Identify which cell holds the provided text, then report its (X, Y) central coordinate. 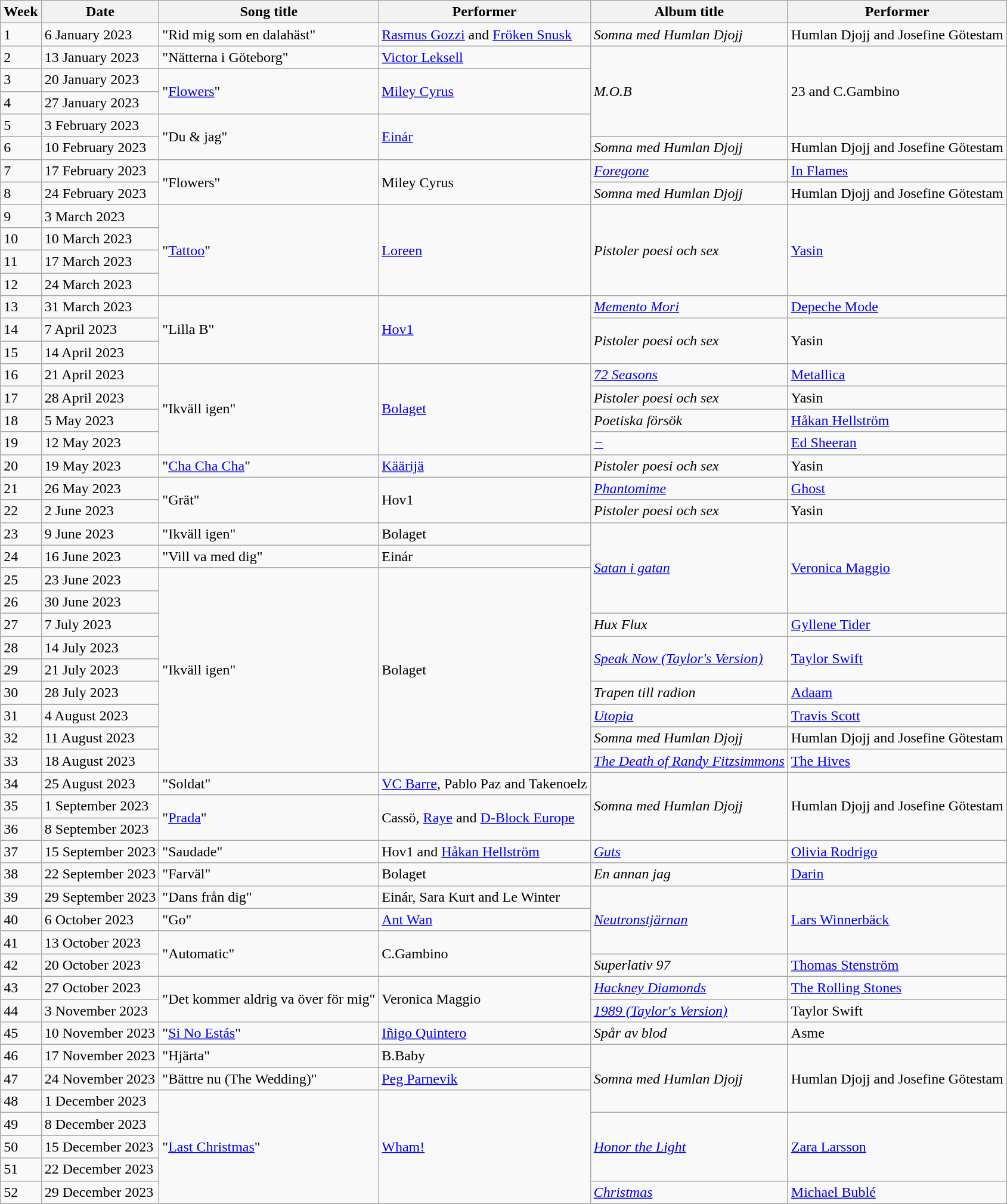
21 April 2023 (100, 375)
44 (21, 1011)
3 (21, 80)
"Du & jag" (269, 137)
Darin (897, 874)
10 November 2023 (100, 1033)
"Farväl" (269, 874)
22 December 2023 (100, 1169)
"Dans från dig" (269, 897)
15 December 2023 (100, 1147)
Christmas (689, 1192)
20 January 2023 (100, 80)
"Vill va med dig" (269, 556)
16 (21, 375)
Hux Flux (689, 624)
"Det kommer aldrig va över för mig" (269, 999)
Håkan Hellström (897, 420)
51 (21, 1169)
50 (21, 1147)
Song title (269, 12)
22 September 2023 (100, 874)
Album title (689, 12)
13 October 2023 (100, 942)
"Nätterna i Göteborg" (269, 57)
7 (21, 171)
26 (21, 602)
"Last Christmas" (269, 1147)
48 (21, 1101)
19 (21, 443)
"Si No Estás" (269, 1033)
8 December 2023 (100, 1124)
23 and C.Gambino (897, 91)
Neutronstjärnan (689, 920)
Depeche Mode (897, 307)
42 (21, 965)
10 February 2023 (100, 148)
17 (21, 398)
39 (21, 897)
18 (21, 420)
Utopia (689, 716)
27 October 2023 (100, 988)
28 April 2023 (100, 398)
4 (21, 103)
Hov1 and Håkan Hellström (485, 852)
1 December 2023 (100, 1101)
27 (21, 624)
"Cha Cha Cha" (269, 466)
Wham! (485, 1147)
"Tattoo" (269, 250)
17 November 2023 (100, 1056)
Speak Now (Taylor's Version) (689, 658)
Superlativ 97 (689, 965)
7 April 2023 (100, 330)
Cassö, Raye and D-Block Europe (485, 818)
7 July 2023 (100, 624)
49 (21, 1124)
3 November 2023 (100, 1011)
Honor the Light (689, 1147)
9 June 2023 (100, 534)
"Bättre nu (The Wedding)" (269, 1079)
14 (21, 330)
"Rid mig som en dalahäst" (269, 35)
3 March 2023 (100, 216)
M.O.B (689, 91)
30 (21, 693)
1 (21, 35)
31 March 2023 (100, 307)
10 (21, 239)
8 September 2023 (100, 829)
10 March 2023 (100, 239)
Week (21, 12)
Travis Scott (897, 716)
Rasmus Gozzi and Fröken Snusk (485, 35)
29 (21, 670)
23 (21, 534)
27 January 2023 (100, 103)
Guts (689, 852)
13 (21, 307)
Loreen (485, 250)
Asme (897, 1033)
"Grät" (269, 500)
15 September 2023 (100, 852)
Hackney Diamonds (689, 988)
Poetiska försök (689, 420)
Ant Wan (485, 920)
28 July 2023 (100, 693)
1 September 2023 (100, 806)
VC Barre, Pablo Paz and Takenoelz (485, 784)
2 (21, 57)
Spår av blod (689, 1033)
"Saudade" (269, 852)
37 (21, 852)
"Hjärta" (269, 1056)
40 (21, 920)
20 October 2023 (100, 965)
Lars Winnerbäck (897, 920)
Ed Sheeran (897, 443)
13 January 2023 (100, 57)
Olivia Rodrigo (897, 852)
2 June 2023 (100, 511)
35 (21, 806)
− (689, 443)
4 August 2023 (100, 716)
41 (21, 942)
"Prada" (269, 818)
16 June 2023 (100, 556)
Satan i gatan (689, 568)
22 (21, 511)
12 May 2023 (100, 443)
15 (21, 352)
En annan jag (689, 874)
Ghost (897, 488)
38 (21, 874)
C.Gambino (485, 954)
32 (21, 738)
6 January 2023 (100, 35)
Metallica (897, 375)
26 May 2023 (100, 488)
The Rolling Stones (897, 988)
1989 (Taylor's Version) (689, 1011)
Victor Leksell (485, 57)
"Automatic" (269, 954)
24 March 2023 (100, 284)
34 (21, 784)
43 (21, 988)
14 July 2023 (100, 647)
"Go" (269, 920)
Trapen till radion (689, 693)
24 February 2023 (100, 193)
36 (21, 829)
In Flames (897, 171)
Foregone (689, 171)
33 (21, 761)
17 February 2023 (100, 171)
6 October 2023 (100, 920)
24 November 2023 (100, 1079)
9 (21, 216)
Michael Bublé (897, 1192)
28 (21, 647)
11 (21, 261)
Adaam (897, 693)
29 December 2023 (100, 1192)
6 (21, 148)
"Lilla B" (269, 330)
21 (21, 488)
The Death of Randy Fitzsimmons (689, 761)
17 March 2023 (100, 261)
3 February 2023 (100, 125)
29 September 2023 (100, 897)
21 July 2023 (100, 670)
23 June 2023 (100, 579)
5 (21, 125)
Date (100, 12)
The Hives (897, 761)
Iñigo Quintero (485, 1033)
46 (21, 1056)
11 August 2023 (100, 738)
72 Seasons (689, 375)
12 (21, 284)
8 (21, 193)
52 (21, 1192)
25 (21, 579)
25 August 2023 (100, 784)
Zara Larsson (897, 1147)
B.Baby (485, 1056)
18 August 2023 (100, 761)
20 (21, 466)
Memento Mori (689, 307)
Einár, Sara Kurt and Le Winter (485, 897)
45 (21, 1033)
31 (21, 716)
5 May 2023 (100, 420)
Thomas Stenström (897, 965)
47 (21, 1079)
30 June 2023 (100, 602)
Käärijä (485, 466)
19 May 2023 (100, 466)
"Soldat" (269, 784)
24 (21, 556)
Peg Parnevik (485, 1079)
Gyllene Tider (897, 624)
14 April 2023 (100, 352)
Phantomime (689, 488)
